Identify which cell holds the provided text, then report its (X, Y) central coordinate. 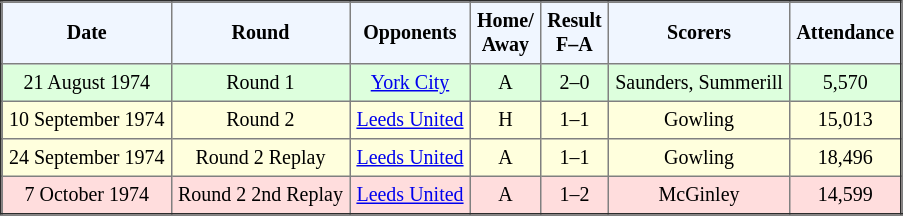
Opponents (410, 33)
2–0 (574, 83)
Saunders, Summerill (698, 83)
ResultF–A (574, 33)
McGinley (698, 195)
Round 2 Replay (260, 158)
Scorers (698, 33)
7 October 1974 (87, 195)
Round 2 2nd Replay (260, 195)
24 September 1974 (87, 158)
10 September 1974 (87, 120)
18,496 (846, 158)
York City (410, 83)
Attendance (846, 33)
5,570 (846, 83)
21 August 1974 (87, 83)
H (505, 120)
Date (87, 33)
Home/Away (505, 33)
14,599 (846, 195)
Round 1 (260, 83)
Round (260, 33)
15,013 (846, 120)
Round 2 (260, 120)
1–2 (574, 195)
